Return the (X, Y) coordinate for the center point of the cell that contains the specified text.  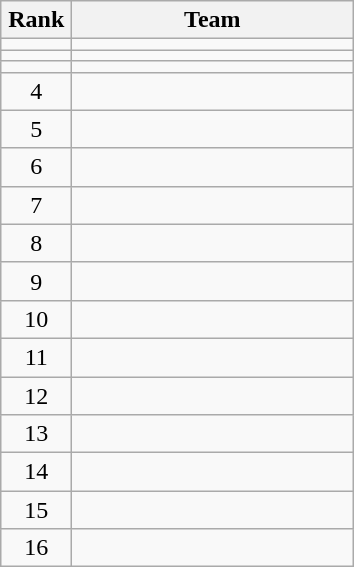
7 (36, 205)
Rank (36, 20)
10 (36, 319)
14 (36, 472)
9 (36, 281)
5 (36, 129)
15 (36, 510)
Team (212, 20)
16 (36, 548)
13 (36, 434)
12 (36, 395)
11 (36, 357)
8 (36, 243)
4 (36, 91)
6 (36, 167)
